For the text-containing cell, return its midpoint in (X, Y) coordinate format. 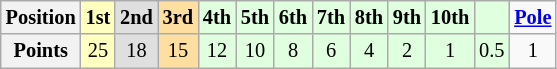
0.5 (492, 51)
9th (407, 17)
6th (293, 17)
8 (293, 51)
6 (331, 51)
2 (407, 51)
15 (178, 51)
1st (98, 17)
7th (331, 17)
4 (369, 51)
4th (217, 17)
2nd (136, 17)
Pole (532, 17)
8th (369, 17)
5th (255, 17)
10th (450, 17)
25 (98, 51)
3rd (178, 17)
Position (41, 17)
12 (217, 51)
18 (136, 51)
10 (255, 51)
Points (41, 51)
